Scan for the cell matching the given text and deliver its (X, Y) coordinate at center. 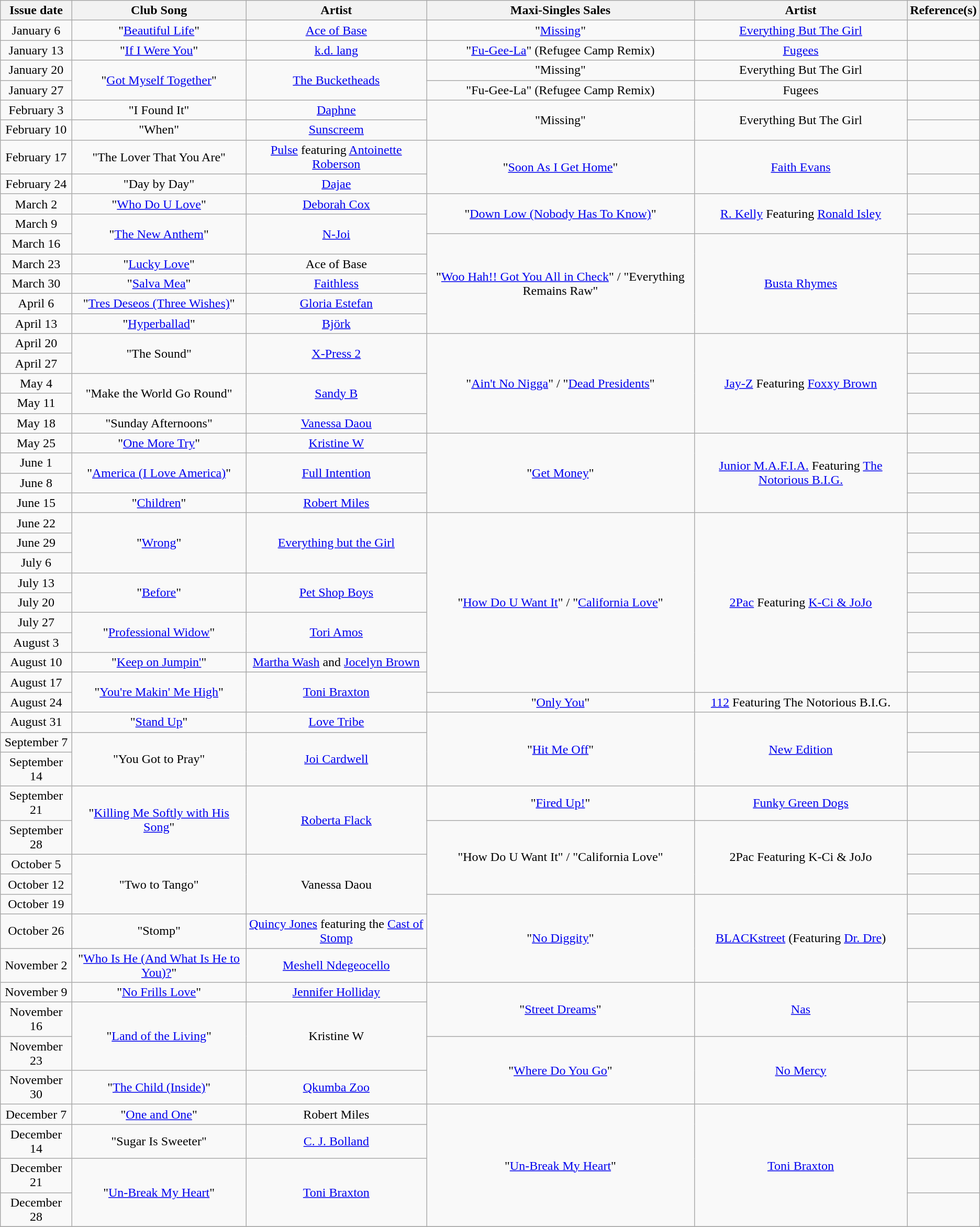
August 24 (36, 702)
Quincy Jones featuring the Cast of Stomp (336, 931)
November 2 (36, 965)
Tori Amos (336, 633)
"Keep on Jumpin'" (159, 662)
Meshell Ndegeocello (336, 965)
"Make the World Go Round" (159, 393)
Everything but the Girl (336, 543)
February 3 (36, 110)
August 17 (36, 682)
June 22 (36, 523)
"Hit Me Off" (561, 749)
December 28 (36, 1210)
BLACKstreet (Featuring Dr. Dre) (800, 938)
"Got Myself Together" (159, 80)
"If I Were You" (159, 50)
No Mercy (800, 1070)
Gloria Estefan (336, 304)
"Professional Widow" (159, 633)
Deborah Cox (336, 204)
Club Song (159, 10)
May 25 (36, 443)
"No Frills Love" (159, 992)
"Stand Up" (159, 722)
May 4 (36, 383)
March 9 (36, 224)
November 30 (36, 1087)
June 1 (36, 463)
"Sunday Afternoons" (159, 423)
August 10 (36, 662)
July 13 (36, 583)
Jennifer Holliday (336, 992)
July 27 (36, 623)
March 16 (36, 244)
"Day by Day" (159, 184)
May 18 (36, 423)
"Fired Up!" (561, 803)
"Get Money" (561, 473)
Sunscreem (336, 130)
"Hyperballad" (159, 324)
"Before" (159, 593)
New Edition (800, 749)
"One More Try" (159, 443)
October 5 (36, 864)
"Lucky Love" (159, 263)
April 6 (36, 304)
"The New Anthem" (159, 234)
December 21 (36, 1175)
Joi Cardwell (336, 759)
Reference(s) (943, 10)
"America (I Love America)" (159, 473)
"You Got to Pray" (159, 759)
"One and One" (159, 1114)
Martha Wash and Jocelyn Brown (336, 662)
Full Intention (336, 473)
"Beautiful Life" (159, 30)
"The Sound" (159, 353)
112 Featuring The Notorious B.I.G. (800, 702)
"Sugar Is Sweeter" (159, 1142)
Faith Evans (800, 167)
October 26 (36, 931)
Roberta Flack (336, 820)
"Salva Mea" (159, 284)
June 15 (36, 503)
November 16 (36, 1019)
Sandy B (336, 393)
"Ain't No Nigga" / "Dead Presidents" (561, 383)
"You're Makin' Me High" (159, 692)
k.d. lang (336, 50)
July 20 (36, 603)
"Two to Tango" (159, 884)
July 6 (36, 562)
"Where Do You Go" (561, 1070)
March 23 (36, 263)
Daphne (336, 110)
March 2 (36, 204)
April 20 (36, 344)
"No Diggity" (561, 938)
October 19 (36, 904)
November 23 (36, 1054)
February 17 (36, 157)
December 7 (36, 1114)
June 8 (36, 483)
N-Joi (336, 234)
Pet Shop Boys (336, 593)
Funky Green Dogs (800, 803)
"Land of the Living" (159, 1036)
"Street Dreams" (561, 1010)
Maxi-Singles Sales (561, 10)
"I Found It" (159, 110)
September 28 (36, 837)
June 29 (36, 543)
"Wrong" (159, 543)
Faithless (336, 284)
"Who Is He (And What Is He to You)?" (159, 965)
March 30 (36, 284)
August 3 (36, 643)
Pulse featuring Antoinette Roberson (336, 157)
Björk (336, 324)
Jay-Z Featuring Foxxy Brown (800, 383)
"Only You" (561, 702)
"Woo Hah!! Got You All in Check" / "Everything Remains Raw" (561, 283)
April 13 (36, 324)
January 13 (36, 50)
Junior M.A.F.I.A. Featuring The Notorious B.I.G. (800, 473)
January 20 (36, 70)
September 21 (36, 803)
"Who Do U Love" (159, 204)
"The Lover That You Are" (159, 157)
May 11 (36, 403)
"Killing Me Softly with His Song" (159, 820)
September 14 (36, 769)
January 6 (36, 30)
December 14 (36, 1142)
"Stomp" (159, 931)
"The Child (Inside)" (159, 1087)
Love Tribe (336, 722)
January 27 (36, 90)
February 24 (36, 184)
"Tres Deseos (Three Wishes)" (159, 304)
Issue date (36, 10)
August 31 (36, 722)
Qkumba Zoo (336, 1087)
Nas (800, 1010)
"Down Low (Nobody Has To Know)" (561, 214)
Dajae (336, 184)
October 12 (36, 884)
"When" (159, 130)
"Soon As I Get Home" (561, 167)
September 7 (36, 742)
November 9 (36, 992)
The Bucketheads (336, 80)
"Children" (159, 503)
R. Kelly Featuring Ronald Isley (800, 214)
X-Press 2 (336, 353)
April 27 (36, 363)
Busta Rhymes (800, 283)
C. J. Bolland (336, 1142)
February 10 (36, 130)
